Identify which cell holds the provided text, then report its [X, Y] central coordinate. 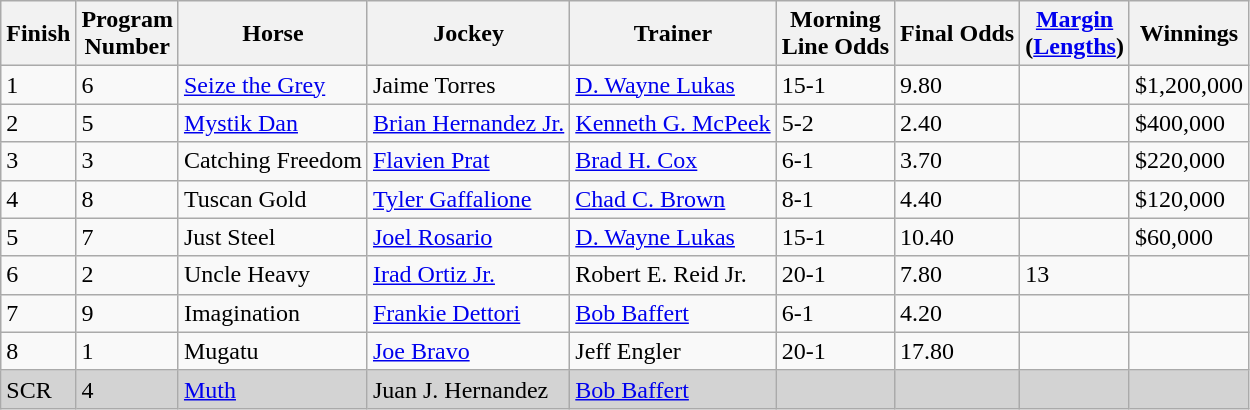
Muth [272, 389]
10.40 [958, 237]
4.20 [958, 313]
2.40 [958, 123]
Trainer [673, 34]
Uncle Heavy [272, 275]
Irad Ortiz Jr. [468, 275]
ProgramNumber [128, 34]
Final Odds [958, 34]
13 [1075, 275]
Winnings [1188, 34]
Mugatu [272, 351]
4.40 [958, 199]
Catching Freedom [272, 161]
Jaime Torres [468, 85]
3.70 [958, 161]
Margin(Lengths) [1075, 34]
5-2 [835, 123]
Juan J. Hernandez [468, 389]
$120,000 [1188, 199]
Tyler Gaffalione [468, 199]
Brian Hernandez Jr. [468, 123]
$220,000 [1188, 161]
$400,000 [1188, 123]
SCR [38, 389]
Joe Bravo [468, 351]
Imagination [272, 313]
Jockey [468, 34]
Just Steel [272, 237]
$60,000 [1188, 237]
$1,200,000 [1188, 85]
MorningLine Odds [835, 34]
Horse [272, 34]
Flavien Prat [468, 161]
Robert E. Reid Jr. [673, 275]
17.80 [958, 351]
9.80 [958, 85]
Mystik Dan [272, 123]
Finish [38, 34]
Jeff Engler [673, 351]
Kenneth G. McPeek [673, 123]
8-1 [835, 199]
Frankie Dettori [468, 313]
7.80 [958, 275]
Chad C. Brown [673, 199]
9 [128, 313]
Joel Rosario [468, 237]
Tuscan Gold [272, 199]
Brad H. Cox [673, 161]
Seize the Grey [272, 85]
